Find where the given text appears and provide that cell's center as (x, y) coordinate. 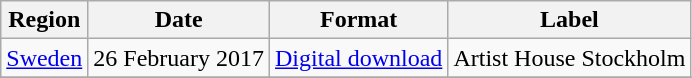
Region (44, 20)
Artist House Stockholm (570, 58)
Digital download (359, 58)
26 February 2017 (179, 58)
Label (570, 20)
Sweden (44, 58)
Date (179, 20)
Format (359, 20)
